Scan for the cell matching the given text and deliver its (X, Y) coordinate at center. 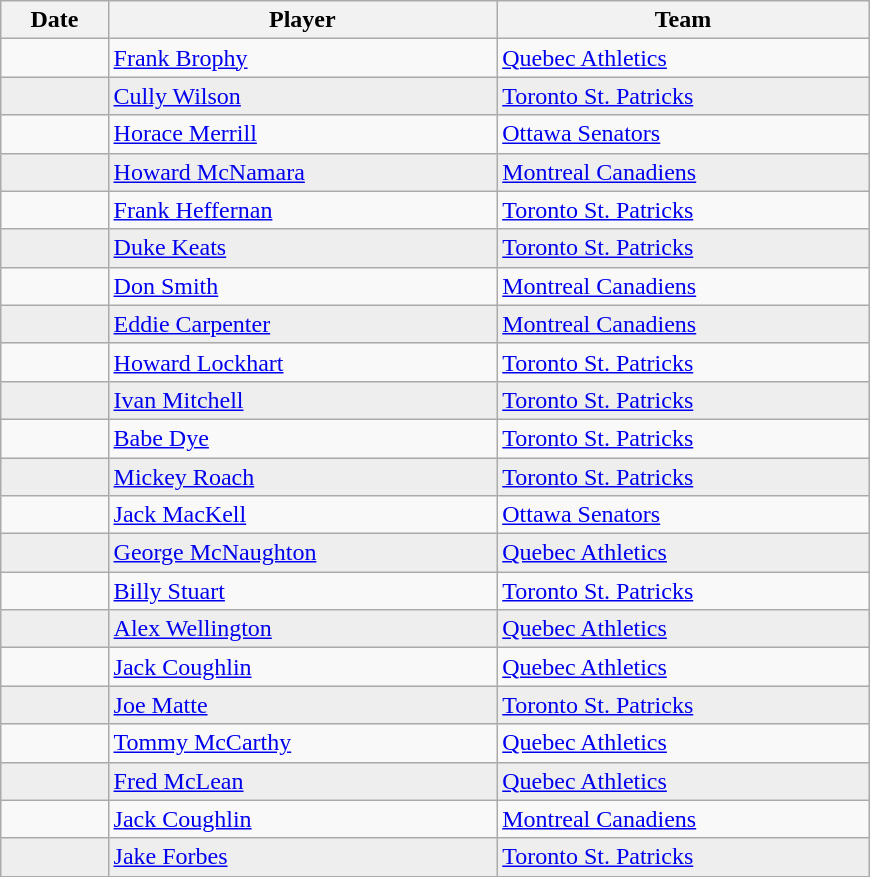
Duke Keats (302, 248)
George McNaughton (302, 553)
Jack MacKell (302, 515)
Babe Dye (302, 438)
Date (54, 20)
Howard Lockhart (302, 362)
Don Smith (302, 286)
Fred McLean (302, 781)
Alex Wellington (302, 629)
Frank Heffernan (302, 210)
Cully Wilson (302, 96)
Frank Brophy (302, 58)
Joe Matte (302, 705)
Eddie Carpenter (302, 324)
Team (684, 20)
Jake Forbes (302, 857)
Tommy McCarthy (302, 743)
Howard McNamara (302, 172)
Mickey Roach (302, 477)
Horace Merrill (302, 134)
Ivan Mitchell (302, 400)
Billy Stuart (302, 591)
Player (302, 20)
